Extract the (x, y) coordinate from the center of the cell holding the provided text.  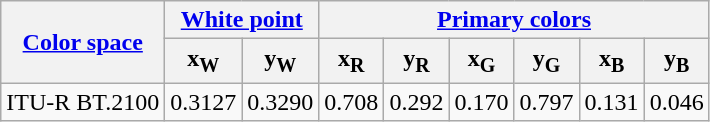
yR (416, 61)
yB (676, 61)
0.170 (482, 102)
ITU-R BT.2100 (83, 102)
xR (352, 61)
xG (482, 61)
0.292 (416, 102)
Color space (83, 42)
0.3127 (204, 102)
yW (280, 61)
yG (546, 61)
0.046 (676, 102)
xW (204, 61)
0.3290 (280, 102)
0.131 (612, 102)
Primary colors (514, 20)
0.708 (352, 102)
White point (242, 20)
0.797 (546, 102)
xB (612, 61)
